Pinpoint the cell where the given text exists, returning its [x, y] midpoint coordinate. 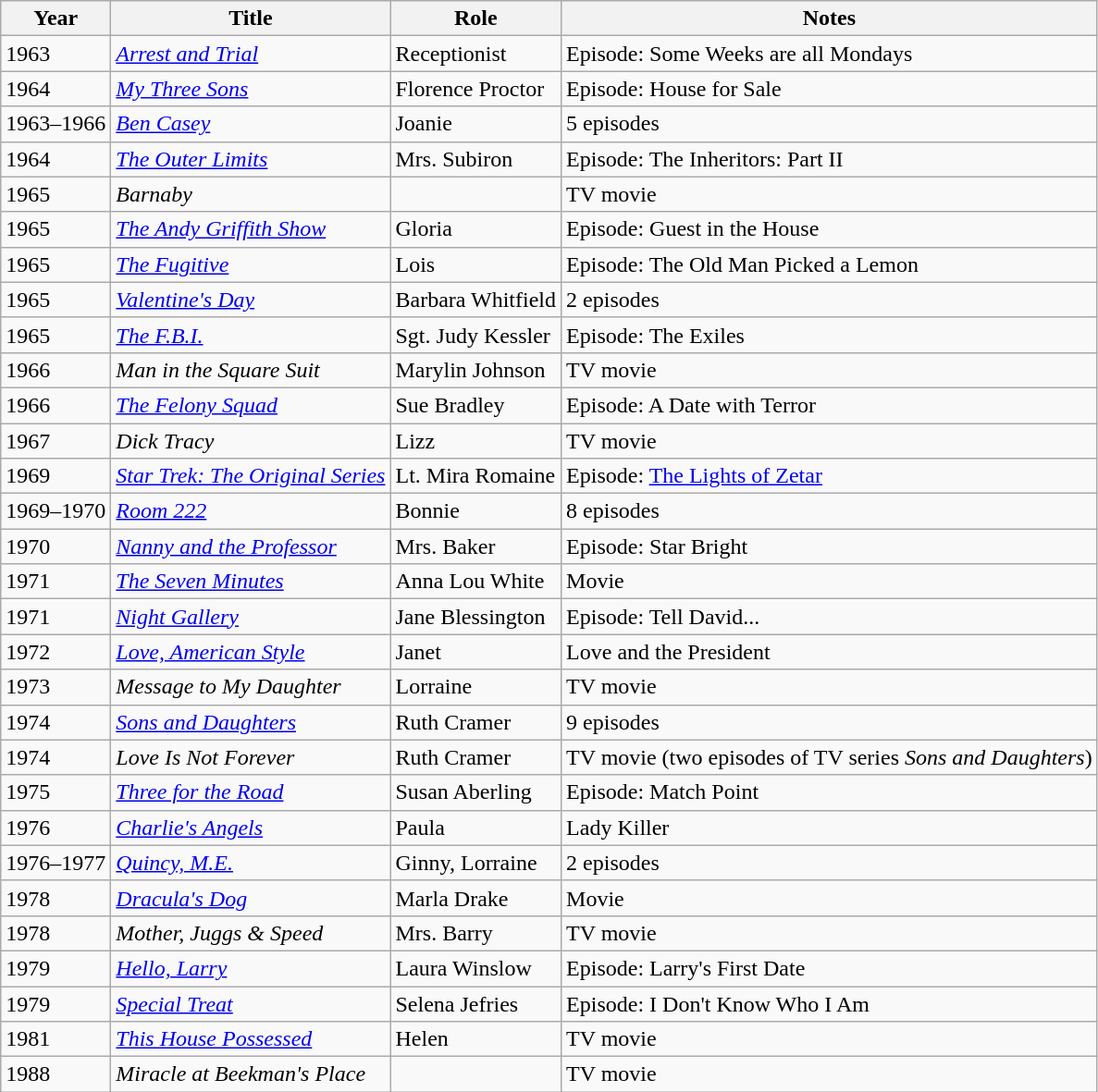
Episode: I Don't Know Who I Am [830, 1003]
1988 [56, 1074]
8 episodes [830, 511]
1963–1966 [56, 124]
Hello, Larry [251, 968]
Episode: Larry's First Date [830, 968]
Paula [475, 828]
Lorraine [475, 687]
1973 [56, 687]
Lizz [475, 441]
Marylin Johnson [475, 370]
Charlie's Angels [251, 828]
Episode: Tell David... [830, 617]
Episode: Star Bright [830, 546]
Nanny and the Professor [251, 546]
Episode: The Old Man Picked a Lemon [830, 264]
Episode: Some Weeks are all Mondays [830, 54]
Special Treat [251, 1003]
Lois [475, 264]
Gloria [475, 229]
Quincy, M.E. [251, 863]
Barnaby [251, 194]
Florence Proctor [475, 89]
The F.B.I. [251, 335]
Sgt. Judy Kessler [475, 335]
Arrest and Trial [251, 54]
Room 222 [251, 511]
Mother, Juggs & Speed [251, 933]
Jane Blessington [475, 617]
Valentine's Day [251, 300]
Susan Aberling [475, 792]
The Felony Squad [251, 405]
1972 [56, 652]
1969 [56, 476]
The Outer Limits [251, 159]
This House Possessed [251, 1039]
1969–1970 [56, 511]
Episode: A Date with Terror [830, 405]
Mrs. Subiron [475, 159]
Sons and Daughters [251, 722]
Episode: Guest in the House [830, 229]
Three for the Road [251, 792]
Love Is Not Forever [251, 757]
Janet [475, 652]
1981 [56, 1039]
Notes [830, 18]
Role [475, 18]
Episode: The Inheritors: Part II [830, 159]
5 episodes [830, 124]
Episode: House for Sale [830, 89]
Helen [475, 1039]
Episode: Match Point [830, 792]
Lt. Mira Romaine [475, 476]
1976 [56, 828]
Marla Drake [475, 898]
1963 [56, 54]
The Andy Griffith Show [251, 229]
Joanie [475, 124]
Laura Winslow [475, 968]
Star Trek: The Original Series [251, 476]
Dracula's Dog [251, 898]
The Seven Minutes [251, 582]
Mrs. Baker [475, 546]
Man in the Square Suit [251, 370]
Selena Jefries [475, 1003]
1975 [56, 792]
9 episodes [830, 722]
Love and the President [830, 652]
Barbara Whitfield [475, 300]
Sue Bradley [475, 405]
Ginny, Lorraine [475, 863]
Anna Lou White [475, 582]
Receptionist [475, 54]
TV movie (two episodes of TV series Sons and Daughters) [830, 757]
My Three Sons [251, 89]
1976–1977 [56, 863]
Year [56, 18]
The Fugitive [251, 264]
Mrs. Barry [475, 933]
Miracle at Beekman's Place [251, 1074]
Message to My Daughter [251, 687]
1970 [56, 546]
Lady Killer [830, 828]
Episode: The Exiles [830, 335]
1967 [56, 441]
Ben Casey [251, 124]
Bonnie [475, 511]
Love, American Style [251, 652]
Title [251, 18]
Dick Tracy [251, 441]
Night Gallery [251, 617]
Episode: The Lights of Zetar [830, 476]
